Identify which cell holds the provided text, then report its (x, y) central coordinate. 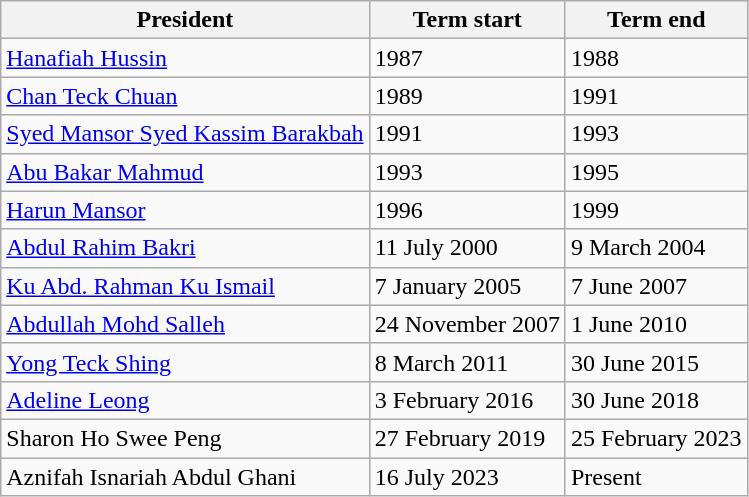
27 February 2019 (467, 438)
Present (656, 477)
Harun Mansor (185, 210)
3 February 2016 (467, 400)
Ku Abd. Rahman Ku Ismail (185, 286)
25 February 2023 (656, 438)
Hanafiah Hussin (185, 58)
8 March 2011 (467, 362)
Abu Bakar Mahmud (185, 172)
1 June 2010 (656, 324)
1996 (467, 210)
11 July 2000 (467, 248)
Term start (467, 20)
30 June 2018 (656, 400)
1995 (656, 172)
30 June 2015 (656, 362)
7 January 2005 (467, 286)
Adeline Leong (185, 400)
1999 (656, 210)
16 July 2023 (467, 477)
1987 (467, 58)
Abdul Rahim Bakri (185, 248)
President (185, 20)
24 November 2007 (467, 324)
Yong Teck Shing (185, 362)
Abdullah Mohd Salleh (185, 324)
9 March 2004 (656, 248)
Chan Teck Chuan (185, 96)
Syed Mansor Syed Kassim Barakbah (185, 134)
Aznifah Isnariah Abdul Ghani (185, 477)
1989 (467, 96)
1988 (656, 58)
Term end (656, 20)
Sharon Ho Swee Peng (185, 438)
7 June 2007 (656, 286)
